Determine the (X, Y) coordinate at the center of the cell enclosing the given text.  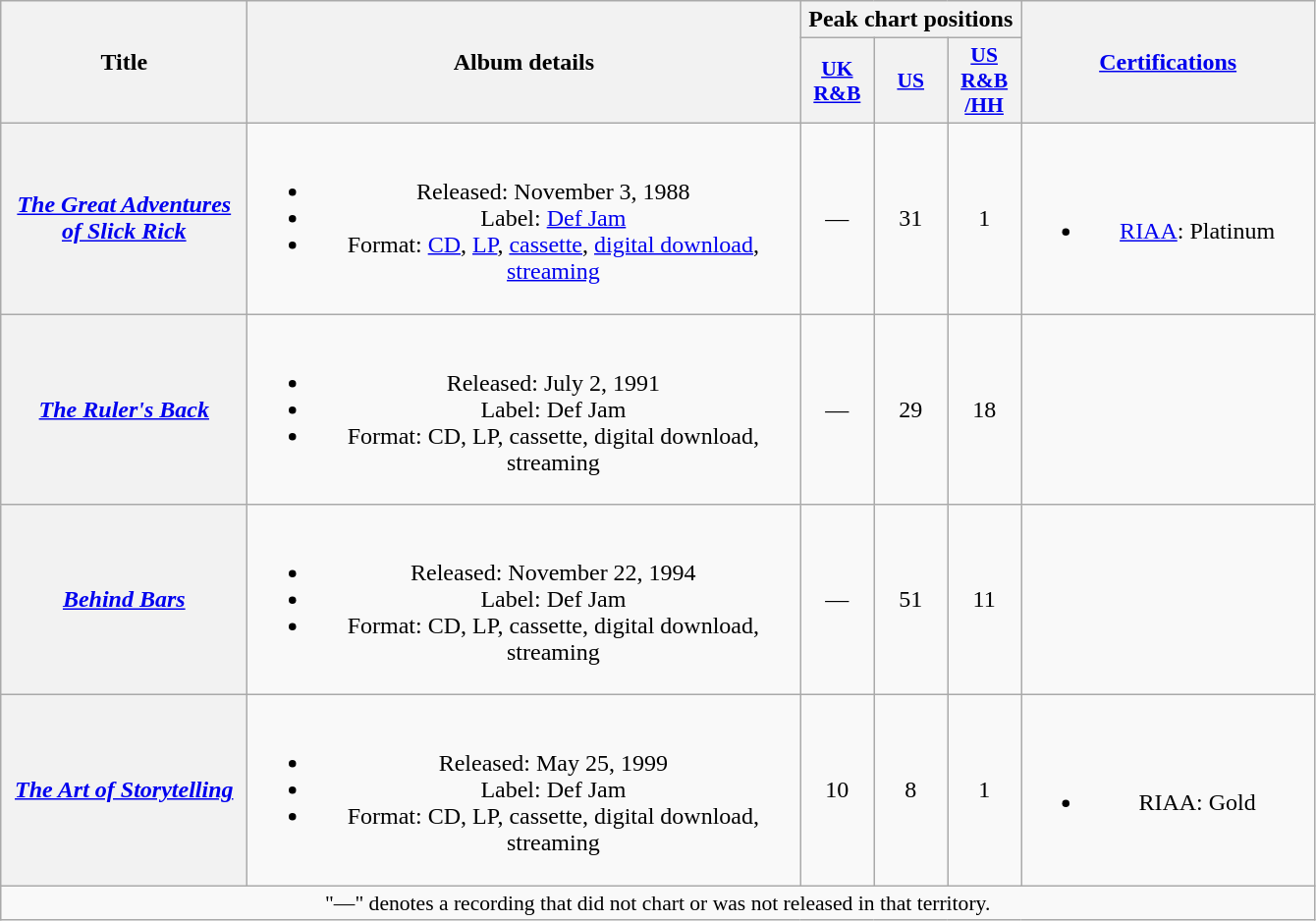
RIAA: Gold (1169, 790)
18 (984, 409)
31 (911, 218)
Title (124, 63)
8 (911, 790)
Released: July 2, 1991Label: Def JamFormat: CD, LP, cassette, digital download, streaming (524, 409)
Peak chart positions (911, 20)
Released: May 25, 1999Label: Def JamFormat: CD, LP, cassette, digital download, streaming (524, 790)
US (911, 81)
11 (984, 600)
Behind Bars (124, 600)
The Ruler's Back (124, 409)
Album details (524, 63)
"—" denotes a recording that did not chart or was not released in that territory. (658, 903)
The Art of Storytelling (124, 790)
UK R&B (837, 81)
Released: November 22, 1994Label: Def JamFormat: CD, LP, cassette, digital download, streaming (524, 600)
29 (911, 409)
51 (911, 600)
The Great Adventures of Slick Rick (124, 218)
Certifications (1169, 63)
Released: November 3, 1988Label: Def JamFormat: CD, LP, cassette, digital download, streaming (524, 218)
USR&B/HH (984, 81)
10 (837, 790)
RIAA: Platinum (1169, 218)
